Provide the [X, Y] coordinate of the cell's center where the given text is located.  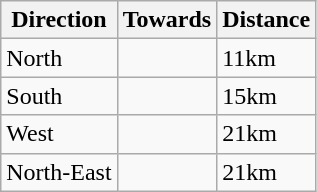
South [59, 96]
West [59, 134]
Direction [59, 20]
North [59, 58]
Distance [266, 20]
Towards [167, 20]
15km [266, 96]
North-East [59, 172]
11km [266, 58]
